Locate the cell with the specified text and output its [X, Y] center coordinate. 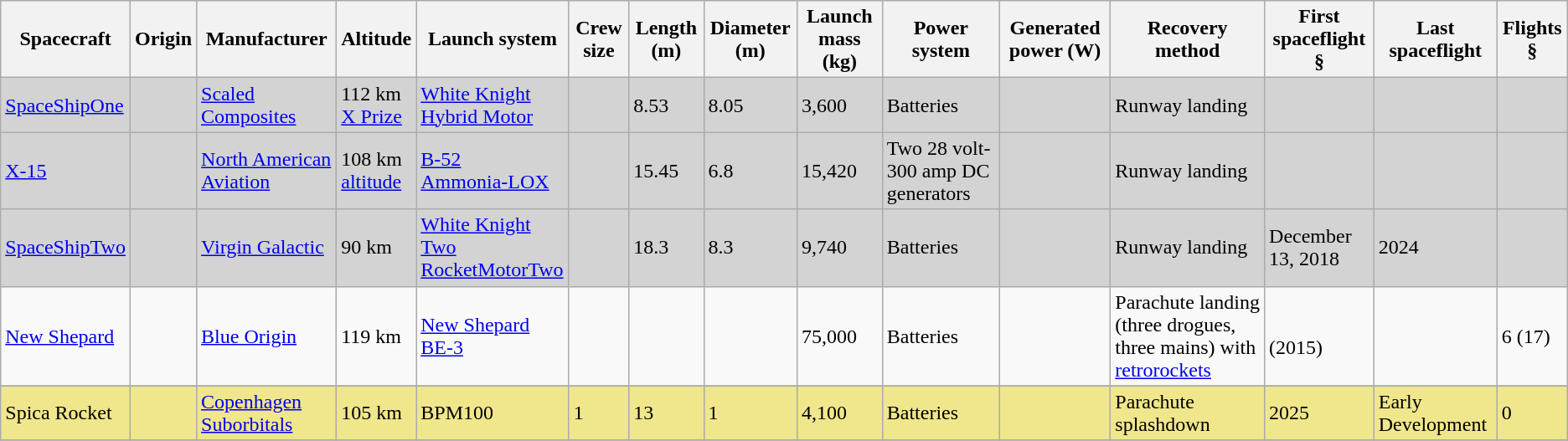
Virgin Galactic [266, 248]
9,740 [839, 248]
6 (17) [1532, 336]
New ShepardBE-3 [493, 336]
108 kmaltitude [377, 171]
BPM100 [493, 413]
Power system [941, 39]
15.45 [667, 171]
(2015) [1320, 336]
Length (m) [667, 39]
Origin [162, 39]
0 [1532, 413]
18.3 [667, 248]
Blue Origin [266, 336]
White Knight TwoRocketMotorTwo [493, 248]
105 km [377, 413]
4,100 [839, 413]
6.8 [750, 171]
First spaceflight § [1320, 39]
B-52Ammonia-LOX [493, 171]
75,000 [839, 336]
90 km [377, 248]
2025 [1320, 413]
New Shepard [65, 336]
15,420 [839, 171]
Last spaceflight [1436, 39]
Diameter (m) [750, 39]
SpaceShipOne [65, 105]
Two 28 volt-300 amp DC generators [941, 171]
Spacecraft [65, 39]
8.05 [750, 105]
8.53 [667, 105]
3,600 [839, 105]
SpaceShipTwo [65, 248]
Recovery method [1188, 39]
White KnightHybrid Motor [493, 105]
8.3 [750, 248]
Altitude [377, 39]
Parachute landing (three drogues, three mains) with retrorockets [1188, 336]
December 13, 2018 [1320, 248]
Scaled Composites [266, 105]
Early Development [1436, 413]
Parachute splashdown [1188, 413]
North American Aviation [266, 171]
Flights § [1532, 39]
Launch system [493, 39]
119 km [377, 336]
13 [667, 413]
Spica Rocket [65, 413]
Copenhagen Suborbitals [266, 413]
Launch mass (kg) [839, 39]
2024 [1436, 248]
Manufacturer [266, 39]
Crew size [599, 39]
X-15 [65, 171]
112 kmX Prize [377, 105]
Generated power (W) [1055, 39]
